Find where the given text appears and provide that cell's center as [x, y] coordinate. 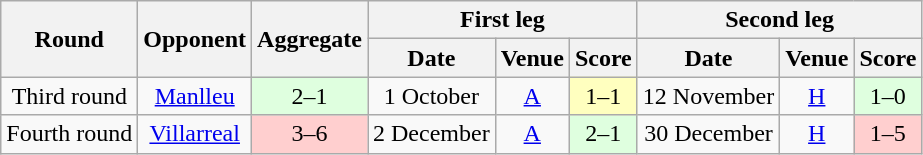
3–6 [310, 134]
12 November [708, 96]
2 December [432, 134]
Villarreal [195, 134]
1–1 [603, 96]
Fourth round [70, 134]
30 December [708, 134]
Opponent [195, 39]
Third round [70, 96]
1–5 [888, 134]
Second leg [780, 20]
1–0 [888, 96]
First leg [503, 20]
1 October [432, 96]
Aggregate [310, 39]
Round [70, 39]
Manlleu [195, 96]
